Capture the cell that displays the provided text and extract its [X, Y] central coordinate. 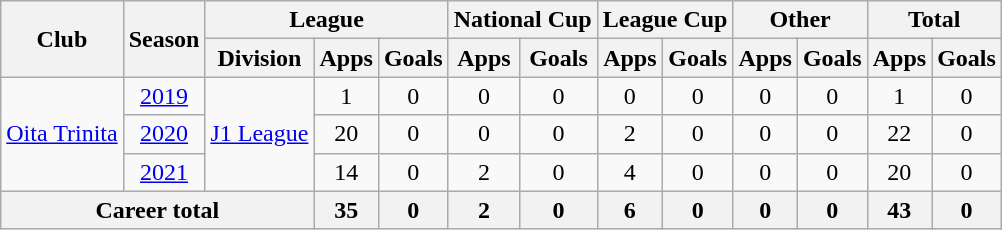
2021 [164, 172]
National Cup [522, 20]
43 [899, 210]
Division [260, 58]
Club [62, 39]
Career total [158, 210]
2019 [164, 96]
4 [630, 172]
2020 [164, 134]
J1 League [260, 134]
6 [630, 210]
League [326, 20]
22 [899, 134]
Season [164, 39]
League Cup [665, 20]
14 [346, 172]
Other [800, 20]
35 [346, 210]
Oita Trinita [62, 134]
Total [934, 20]
